Find where the given text appears and provide that cell's center as [X, Y] coordinate. 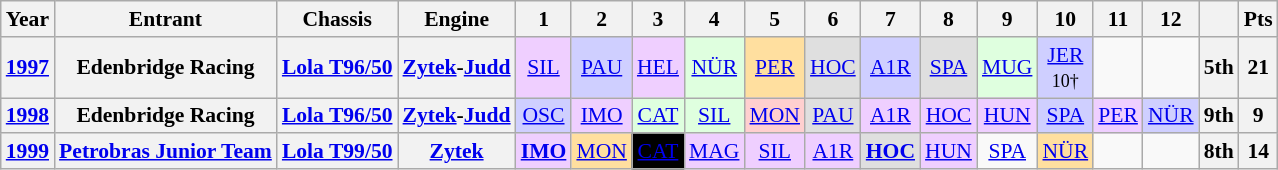
MAG [714, 152]
Petrobras Junior Team [166, 152]
12 [1171, 19]
11 [1118, 19]
HEL [658, 68]
OSC [544, 116]
JER10† [1065, 68]
8 [948, 19]
3 [658, 19]
5 [776, 19]
Engine [457, 19]
Year [28, 19]
1999 [28, 152]
Entrant [166, 19]
MUG [1008, 68]
8th [1219, 152]
Pts [1258, 19]
5th [1219, 68]
Lola T99/50 [338, 152]
1 [544, 19]
1998 [28, 116]
14 [1258, 152]
10 [1065, 19]
Chassis [338, 19]
Zytek [457, 152]
6 [833, 19]
2 [602, 19]
7 [890, 19]
4 [714, 19]
9th [1219, 116]
21 [1258, 68]
1997 [28, 68]
